Determine the (x, y) coordinate at the center of the cell enclosing the given text.  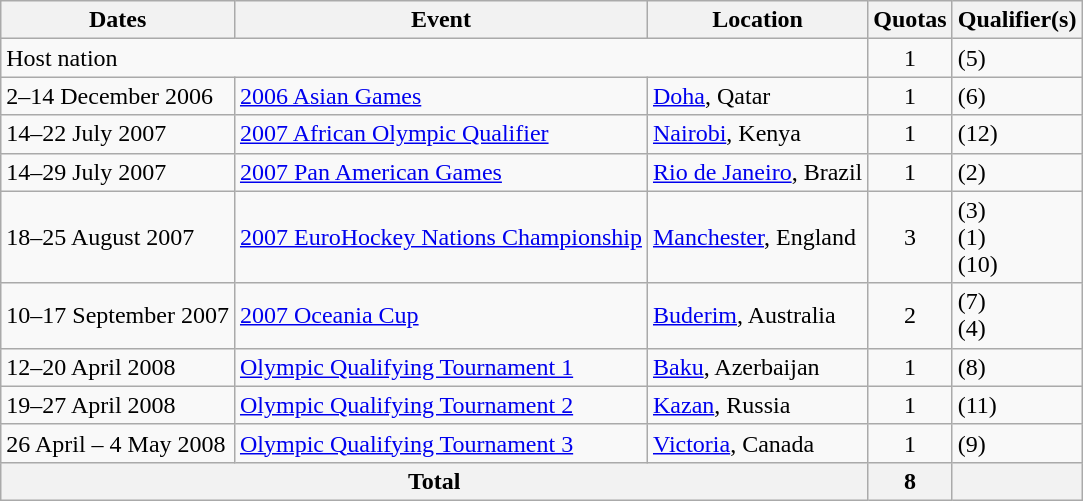
2006 Asian Games (440, 96)
Victoria, Canada (757, 443)
(3) (1) (10) (1017, 237)
3 (910, 237)
2007 Pan American Games (440, 172)
(7) (4) (1017, 316)
2007 EuroHockey Nations Championship (440, 237)
2–14 December 2006 (118, 96)
10–17 September 2007 (118, 316)
(6) (1017, 96)
Kazan, Russia (757, 405)
Olympic Qualifying Tournament 2 (440, 405)
Qualifier(s) (1017, 20)
Nairobi, Kenya (757, 134)
2007 Oceania Cup (440, 316)
Buderim, Australia (757, 316)
19–27 April 2008 (118, 405)
(5) (1017, 58)
(11) (1017, 405)
(8) (1017, 367)
Olympic Qualifying Tournament 1 (440, 367)
(9) (1017, 443)
14–22 July 2007 (118, 134)
Location (757, 20)
Quotas (910, 20)
14–29 July 2007 (118, 172)
Olympic Qualifying Tournament 3 (440, 443)
8 (910, 481)
Doha, Qatar (757, 96)
(12) (1017, 134)
2007 African Olympic Qualifier (440, 134)
Total (434, 481)
(2) (1017, 172)
Manchester, England (757, 237)
Dates (118, 20)
2 (910, 316)
18–25 August 2007 (118, 237)
26 April – 4 May 2008 (118, 443)
Event (440, 20)
Baku, Azerbaijan (757, 367)
Host nation (434, 58)
Rio de Janeiro, Brazil (757, 172)
12–20 April 2008 (118, 367)
